For the text-containing cell, return its midpoint in (X, Y) coordinate format. 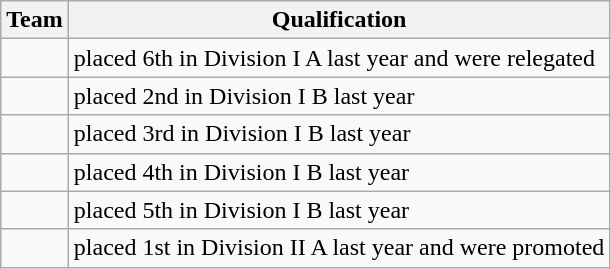
Qualification (339, 20)
placed 2nd in Division I B last year (339, 96)
placed 3rd in Division I B last year (339, 134)
placed 4th in Division I B last year (339, 172)
placed 1st in Division II A last year and were promoted (339, 248)
Team (35, 20)
placed 5th in Division I B last year (339, 210)
placed 6th in Division I A last year and were relegated (339, 58)
